Output the (X, Y) coordinate of the center of the cell containing the given text.  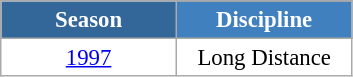
Long Distance (264, 58)
1997 (89, 58)
Season (89, 20)
Discipline (264, 20)
